For the text-containing cell, return its midpoint in [X, Y] coordinate format. 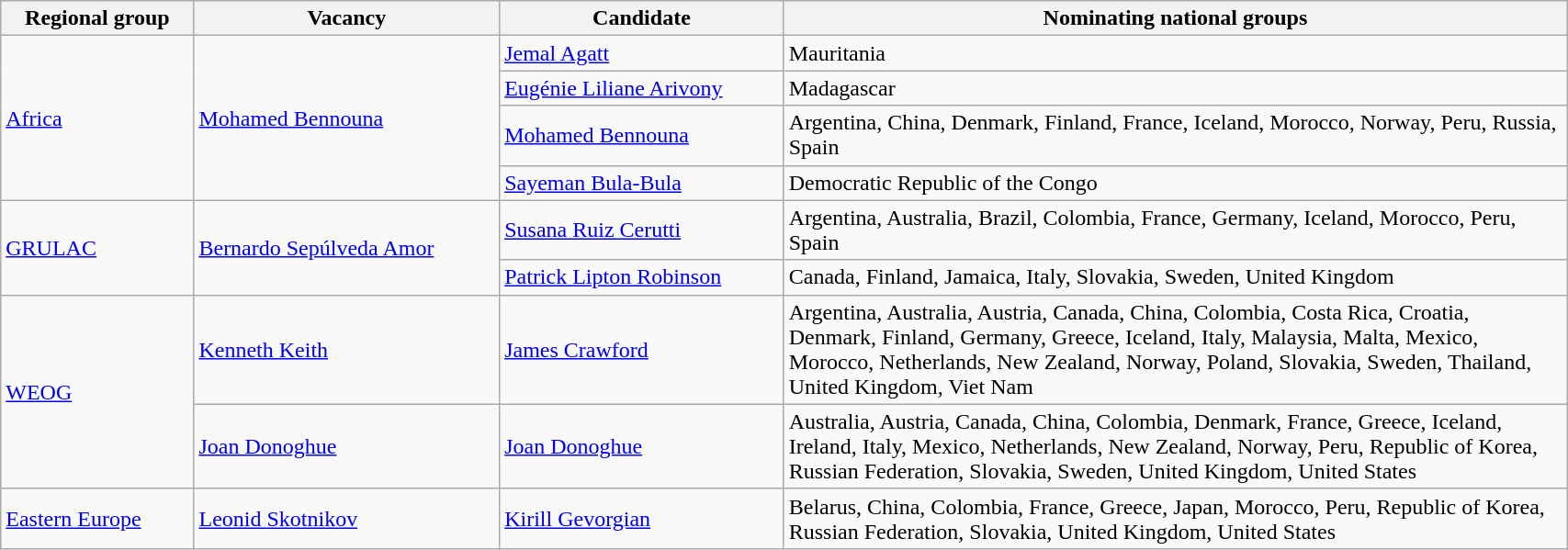
James Crawford [642, 349]
Africa [97, 118]
Democratic Republic of the Congo [1175, 183]
Sayeman Bula-Bula [642, 183]
Vacancy [347, 18]
Eugénie Liliane Arivony [642, 88]
Nominating national groups [1175, 18]
Kenneth Keith [347, 349]
Leonid Skotnikov [347, 518]
Patrick Lipton Robinson [642, 277]
Eastern Europe [97, 518]
WEOG [97, 391]
Argentina, China, Denmark, Finland, France, Iceland, Morocco, Norway, Peru, Russia, Spain [1175, 136]
Mauritania [1175, 53]
GRULAC [97, 248]
Candidate [642, 18]
Argentina, Australia, Brazil, Colombia, France, Germany, Iceland, Morocco, Peru, Spain [1175, 230]
Belarus, China, Colombia, France, Greece, Japan, Morocco, Peru, Republic of Korea, Russian Federation, Slovakia, United Kingdom, United States [1175, 518]
Jemal Agatt [642, 53]
Regional group [97, 18]
Susana Ruiz Cerutti [642, 230]
Kirill Gevorgian [642, 518]
Bernardo Sepúlveda Amor [347, 248]
Canada, Finland, Jamaica, Italy, Slovakia, Sweden, United Kingdom [1175, 277]
Madagascar [1175, 88]
